From the cell containing the given text, extract its center point as (X, Y) coordinate. 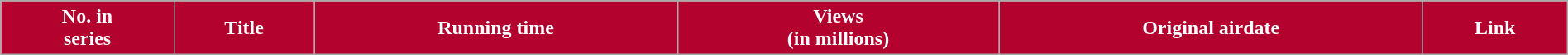
Original airdate (1211, 28)
Views(in millions) (839, 28)
Running time (496, 28)
Title (244, 28)
Link (1495, 28)
No. inseries (88, 28)
